Capture the cell that displays the provided text and extract its [X, Y] central coordinate. 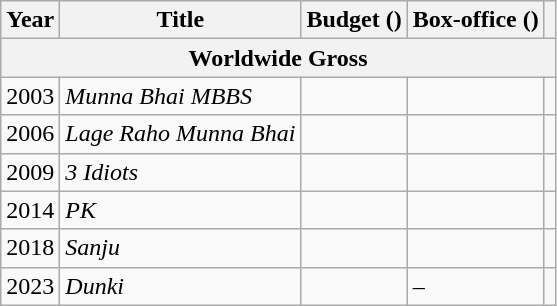
2014 [30, 210]
Budget () [354, 20]
2009 [30, 172]
2006 [30, 134]
2003 [30, 96]
Dunki [180, 286]
Worldwide Gross [278, 58]
Lage Raho Munna Bhai [180, 134]
Sanju [180, 248]
Box-office () [476, 20]
– [476, 286]
Title [180, 20]
Munna Bhai MBBS [180, 96]
2023 [30, 286]
2018 [30, 248]
3 Idiots [180, 172]
PK [180, 210]
Year [30, 20]
